Return the (x, y) coordinate for the center point of the cell that contains the specified text.  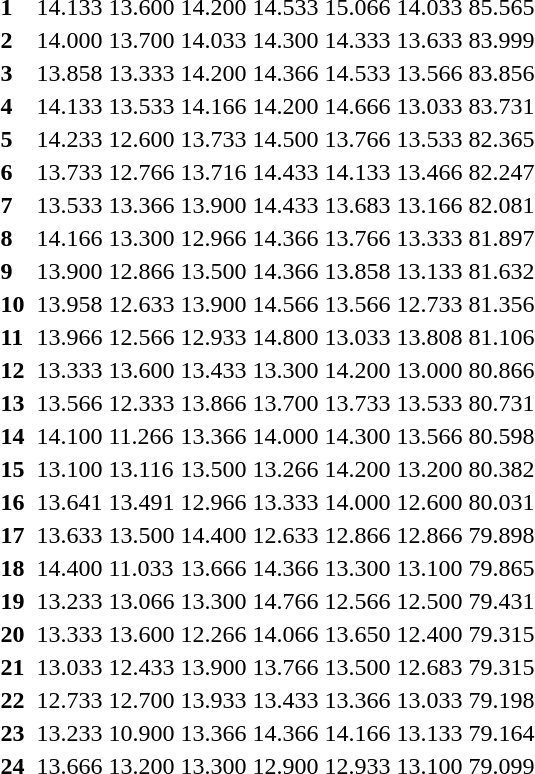
13.200 (430, 469)
10.900 (142, 733)
14.066 (286, 634)
13.716 (214, 172)
13.650 (358, 634)
13.933 (214, 700)
14.666 (358, 106)
14.100 (70, 436)
12.266 (214, 634)
12.933 (214, 337)
12.766 (142, 172)
11.033 (142, 568)
13.000 (430, 370)
13.666 (214, 568)
14.766 (286, 601)
13.808 (430, 337)
13.166 (430, 205)
12.433 (142, 667)
13.958 (70, 304)
14.333 (358, 40)
14.033 (214, 40)
12.683 (430, 667)
12.400 (430, 634)
14.233 (70, 139)
12.333 (142, 403)
14.500 (286, 139)
13.866 (214, 403)
14.800 (286, 337)
13.066 (142, 601)
13.266 (286, 469)
12.500 (430, 601)
13.491 (142, 502)
13.466 (430, 172)
14.566 (286, 304)
13.683 (358, 205)
13.966 (70, 337)
14.533 (358, 73)
13.116 (142, 469)
12.700 (142, 700)
11.266 (142, 436)
13.641 (70, 502)
